Search for the cell housing the specified text and yield its [X, Y] center coordinate. 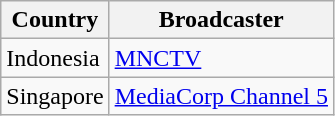
Indonesia [55, 58]
Country [55, 20]
Broadcaster [221, 20]
MNCTV [221, 58]
MediaCorp Channel 5 [221, 96]
Singapore [55, 96]
